Provide the [X, Y] coordinate of the cell's center where the given text is located.  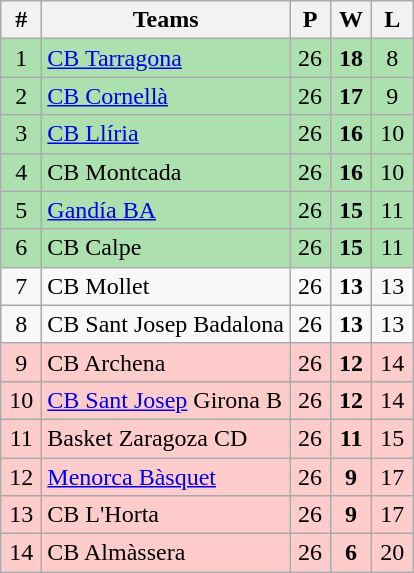
CB Almàssera [166, 553]
Menorca Bàsquet [166, 477]
2 [22, 96]
18 [352, 58]
7 [22, 286]
1 [22, 58]
4 [22, 172]
CB Mollet [166, 286]
CB Archena [166, 362]
Gandía BA [166, 210]
5 [22, 210]
CB Tarragona [166, 58]
Teams [166, 20]
CB Calpe [166, 248]
Basket Zaragoza CD [166, 438]
CB L'Horta [166, 515]
20 [392, 553]
CB Llíria [166, 134]
CB Montcada [166, 172]
CB Sant Josep Badalona [166, 324]
W [352, 20]
# [22, 20]
3 [22, 134]
L [392, 20]
P [310, 20]
CB Sant Josep Girona B [166, 400]
CB Cornellà [166, 96]
